Provide the [X, Y] coordinate of the cell's center where the given text is located.  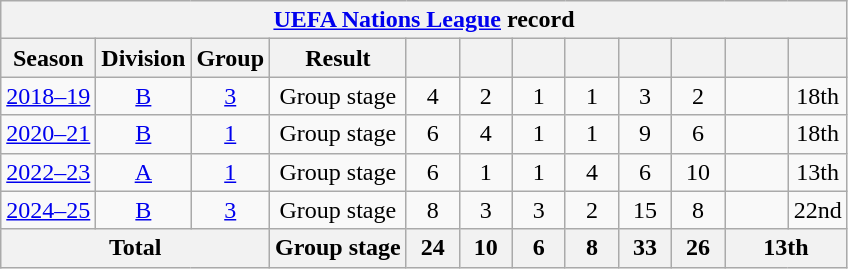
Season [48, 58]
15 [644, 210]
2020–21 [48, 134]
2022–23 [48, 172]
26 [698, 248]
UEFA Nations League record [424, 20]
Total [136, 248]
22nd [818, 210]
33 [644, 248]
9 [644, 134]
2018–19 [48, 96]
Result [338, 58]
A [144, 172]
24 [432, 248]
Group [230, 58]
Division [144, 58]
2024–25 [48, 210]
